Extract the (X, Y) coordinate from the center of the cell holding the provided text.  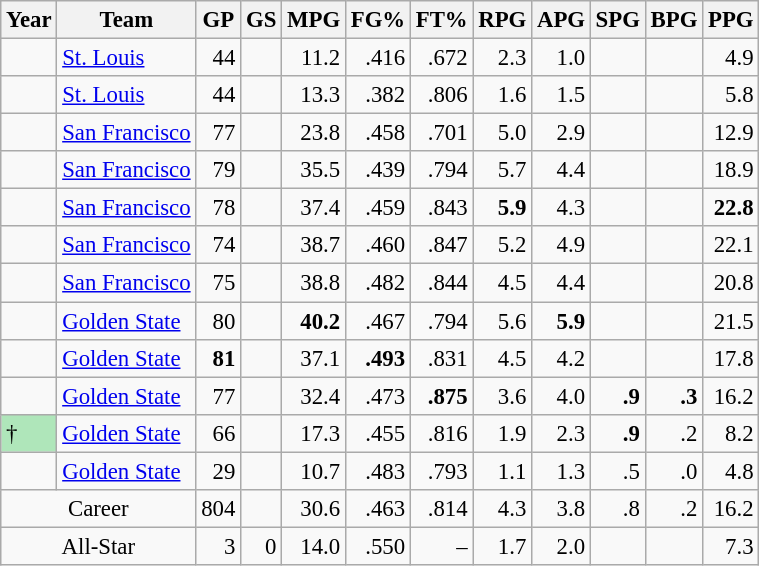
.460 (378, 245)
.844 (442, 283)
FG% (378, 20)
20.8 (731, 283)
.550 (378, 546)
.814 (442, 509)
14.0 (314, 546)
81 (218, 358)
1.1 (502, 471)
.483 (378, 471)
29 (218, 471)
.843 (442, 208)
.672 (442, 58)
.806 (442, 95)
.831 (442, 358)
17.3 (314, 433)
804 (218, 509)
17.8 (731, 358)
12.9 (731, 133)
.416 (378, 58)
13.3 (314, 95)
.439 (378, 170)
All-Star (98, 546)
Career (98, 509)
4.8 (731, 471)
PPG (731, 20)
18.9 (731, 170)
.493 (378, 358)
35.5 (314, 170)
.382 (378, 95)
.482 (378, 283)
3.8 (562, 509)
.8 (618, 509)
5.7 (502, 170)
RPG (502, 20)
.0 (674, 471)
SPG (618, 20)
37.1 (314, 358)
78 (218, 208)
† (29, 433)
.3 (674, 396)
.701 (442, 133)
8.2 (731, 433)
1.3 (562, 471)
32.4 (314, 396)
.5 (618, 471)
1.7 (502, 546)
0 (262, 546)
.816 (442, 433)
Year (29, 20)
.847 (442, 245)
2.9 (562, 133)
.793 (442, 471)
37.4 (314, 208)
.473 (378, 396)
5.6 (502, 321)
1.5 (562, 95)
40.2 (314, 321)
1.6 (502, 95)
.458 (378, 133)
3 (218, 546)
74 (218, 245)
30.6 (314, 509)
38.8 (314, 283)
66 (218, 433)
79 (218, 170)
10.7 (314, 471)
3.6 (502, 396)
2.0 (562, 546)
80 (218, 321)
5.8 (731, 95)
75 (218, 283)
1.0 (562, 58)
.875 (442, 396)
23.8 (314, 133)
5.0 (502, 133)
Team (126, 20)
.463 (378, 509)
4.0 (562, 396)
38.7 (314, 245)
1.9 (502, 433)
.455 (378, 433)
FT% (442, 20)
APG (562, 20)
11.2 (314, 58)
.467 (378, 321)
22.1 (731, 245)
GS (262, 20)
BPG (674, 20)
7.3 (731, 546)
MPG (314, 20)
– (442, 546)
5.2 (502, 245)
22.8 (731, 208)
GP (218, 20)
21.5 (731, 321)
4.2 (562, 358)
.459 (378, 208)
